For the text-containing cell, return its midpoint in (x, y) coordinate format. 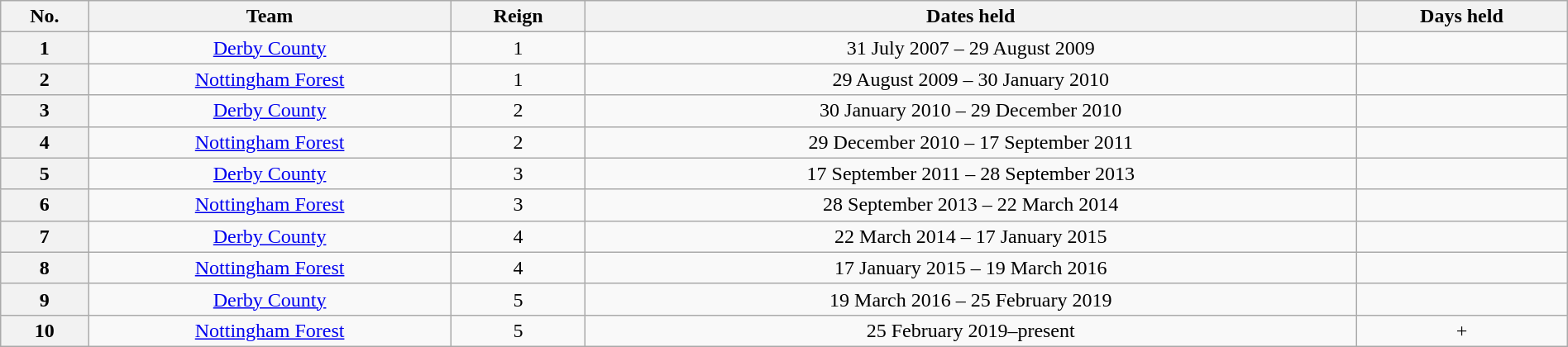
10 (45, 330)
No. (45, 17)
22 March 2014 – 17 January 2015 (971, 236)
30 January 2010 – 29 December 2010 (971, 111)
31 July 2007 – 29 August 2009 (971, 48)
9 (45, 299)
+ (1462, 330)
Reign (518, 17)
28 September 2013 – 22 March 2014 (971, 205)
6 (45, 205)
29 August 2009 – 30 January 2010 (971, 79)
17 September 2011 – 28 September 2013 (971, 173)
17 January 2015 – 19 March 2016 (971, 268)
29 December 2010 – 17 September 2011 (971, 142)
8 (45, 268)
19 March 2016 – 25 February 2019 (971, 299)
7 (45, 236)
Days held (1462, 17)
Team (270, 17)
25 February 2019–present (971, 330)
Dates held (971, 17)
